Provide the (x, y) coordinate of the cell's center where the given text is located.  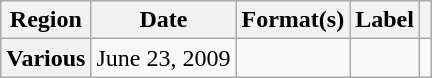
Format(s) (293, 20)
Label (385, 20)
Region (46, 20)
Various (46, 58)
June 23, 2009 (164, 58)
Date (164, 20)
